Find where the given text appears and provide that cell's center as [X, Y] coordinate. 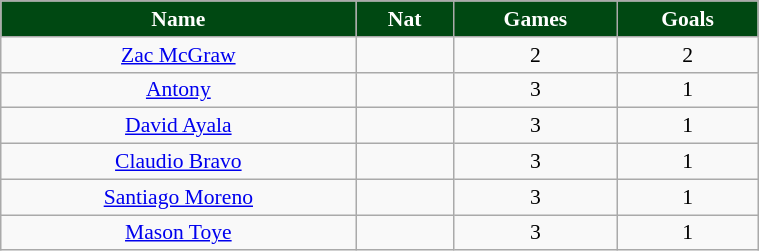
Santiago Moreno [178, 197]
Name [178, 19]
Antony [178, 90]
David Ayala [178, 126]
Games [535, 19]
Claudio Bravo [178, 162]
Mason Toye [178, 233]
Nat [404, 19]
Goals [687, 19]
Zac McGraw [178, 55]
